Locate the cell with the specified text and output its [x, y] center coordinate. 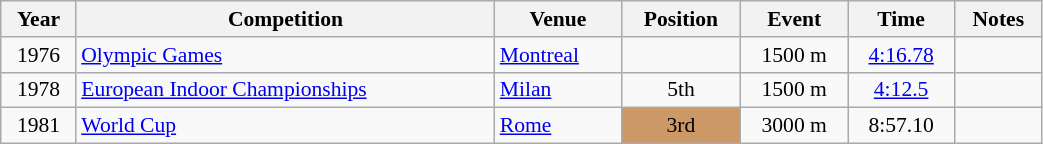
Year [38, 19]
Milan [558, 90]
5th [681, 90]
World Cup [285, 126]
8:57.10 [902, 126]
1976 [38, 55]
Time [902, 19]
4:12.5 [902, 90]
Olympic Games [285, 55]
Montreal [558, 55]
1981 [38, 126]
4:16.78 [902, 55]
Rome [558, 126]
1978 [38, 90]
Notes [998, 19]
Competition [285, 19]
Position [681, 19]
Venue [558, 19]
Event [794, 19]
European Indoor Championships [285, 90]
3rd [681, 126]
3000 m [794, 126]
